Pinpoint the cell where the given text exists, returning its (X, Y) midpoint coordinate. 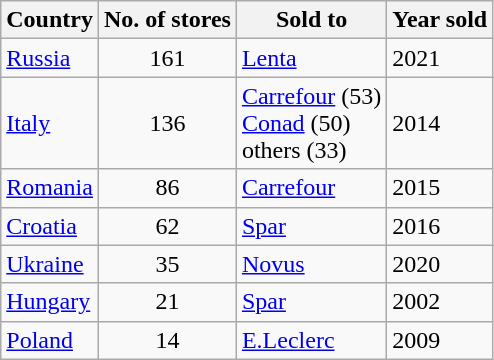
2002 (440, 302)
2009 (440, 340)
Italy (50, 123)
136 (167, 123)
161 (167, 58)
Lenta (311, 58)
2016 (440, 226)
Carrefour (311, 188)
Carrefour (53)Conad (50)others (33) (311, 123)
Sold to (311, 20)
Year sold (440, 20)
Country (50, 20)
2014 (440, 123)
E.Leclerc (311, 340)
21 (167, 302)
Poland (50, 340)
Croatia (50, 226)
No. of stores (167, 20)
Hungary (50, 302)
86 (167, 188)
2015 (440, 188)
14 (167, 340)
Russia (50, 58)
Ukraine (50, 264)
62 (167, 226)
2020 (440, 264)
Novus (311, 264)
Romania (50, 188)
35 (167, 264)
2021 (440, 58)
